Return (X, Y) of the center of cell containing provided text 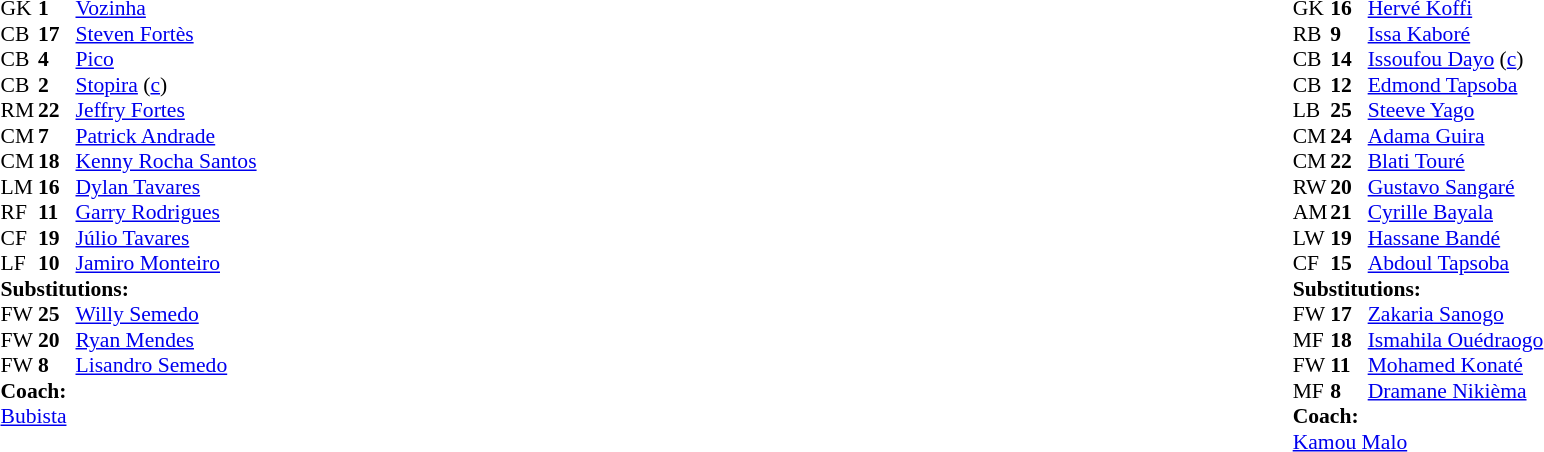
Lisandro Semedo (166, 365)
Dylan Tavares (166, 187)
RM (19, 111)
Jamiro Monteiro (166, 263)
Dramane Nikièma (1456, 391)
4 (57, 59)
RB (1312, 34)
LW (1312, 238)
16 (57, 187)
Cyrille Bayala (1456, 213)
Bubista (128, 417)
Steven Fortès (166, 34)
Pico (166, 59)
21 (1349, 213)
Abdoul Tapsoba (1456, 263)
Issa Kaboré (1456, 34)
Jeffry Fortes (166, 111)
12 (1349, 85)
Gustavo Sangaré (1456, 187)
Steeve Yago (1456, 111)
24 (1349, 136)
LM (19, 187)
Ryan Mendes (166, 340)
Hassane Bandé (1456, 238)
Garry Rodrigues (166, 213)
RF (19, 213)
Patrick Andrade (166, 136)
Issoufou Dayo (c) (1456, 59)
LB (1312, 111)
7 (57, 136)
AM (1312, 213)
Ismahila Ouédraogo (1456, 340)
RW (1312, 187)
14 (1349, 59)
9 (1349, 34)
Zakaria Sanogo (1456, 315)
10 (57, 263)
Edmond Tapsoba (1456, 85)
Stopira (c) (166, 85)
Júlio Tavares (166, 238)
Adama Guira (1456, 136)
LF (19, 263)
Blati Touré (1456, 161)
Mohamed Konaté (1456, 365)
Willy Semedo (166, 315)
15 (1349, 263)
2 (57, 85)
Kenny Rocha Santos (166, 161)
